Return (X, Y) of the center of cell containing provided text 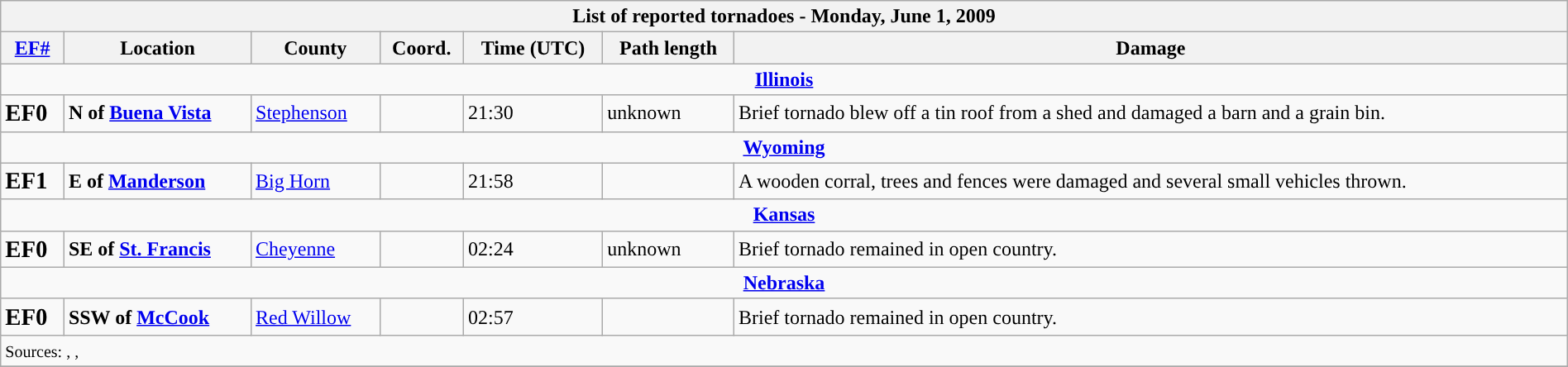
Big Horn (316, 181)
Red Willow (316, 317)
Stephenson (316, 113)
Location (157, 48)
Damage (1150, 48)
EF# (33, 48)
02:24 (533, 249)
02:57 (533, 317)
A wooden corral, trees and fences were damaged and several small vehicles thrown. (1150, 181)
Coord. (422, 48)
Illinois (784, 79)
Sources: , , (784, 350)
21:58 (533, 181)
E of Manderson (157, 181)
Brief tornado blew off a tin roof from a shed and damaged a barn and a grain bin. (1150, 113)
N of Buena Vista (157, 113)
21:30 (533, 113)
Kansas (784, 215)
List of reported tornadoes - Monday, June 1, 2009 (784, 17)
EF1 (33, 181)
Time (UTC) (533, 48)
SE of St. Francis (157, 249)
Wyoming (784, 147)
SSW of McCook (157, 317)
Path length (668, 48)
Cheyenne (316, 249)
Nebraska (784, 283)
County (316, 48)
